Identify which cell holds the provided text, then report its (X, Y) central coordinate. 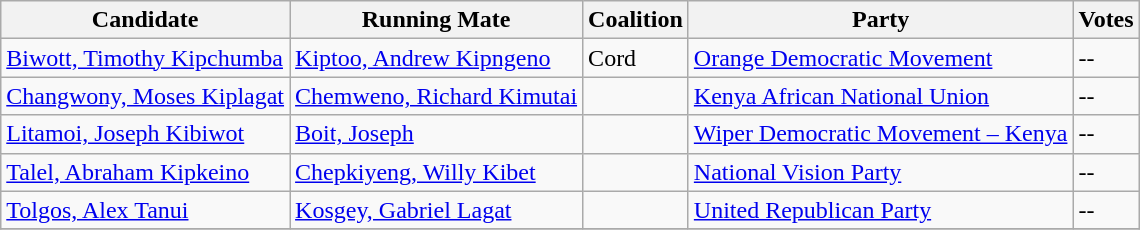
Running Mate (436, 20)
United Republican Party (880, 210)
Orange Democratic Movement (880, 58)
Biwott, Timothy Kipchumba (146, 58)
Boit, Joseph (436, 134)
Party (880, 20)
Cord (636, 58)
Chepkiyeng, Willy Kibet (436, 172)
Chemweno, Richard Kimutai (436, 96)
Litamoi, Joseph Kibiwot (146, 134)
Candidate (146, 20)
Votes (1106, 20)
Coalition (636, 20)
Talel, Abraham Kipkeino (146, 172)
Kenya African National Union (880, 96)
Kiptoo, Andrew Kipngeno (436, 58)
Kosgey, Gabriel Lagat (436, 210)
National Vision Party (880, 172)
Tolgos, Alex Tanui (146, 210)
Changwony, Moses Kiplagat (146, 96)
Wiper Democratic Movement – Kenya (880, 134)
